Provide the [x, y] coordinate of the cell's center where the given text is located.  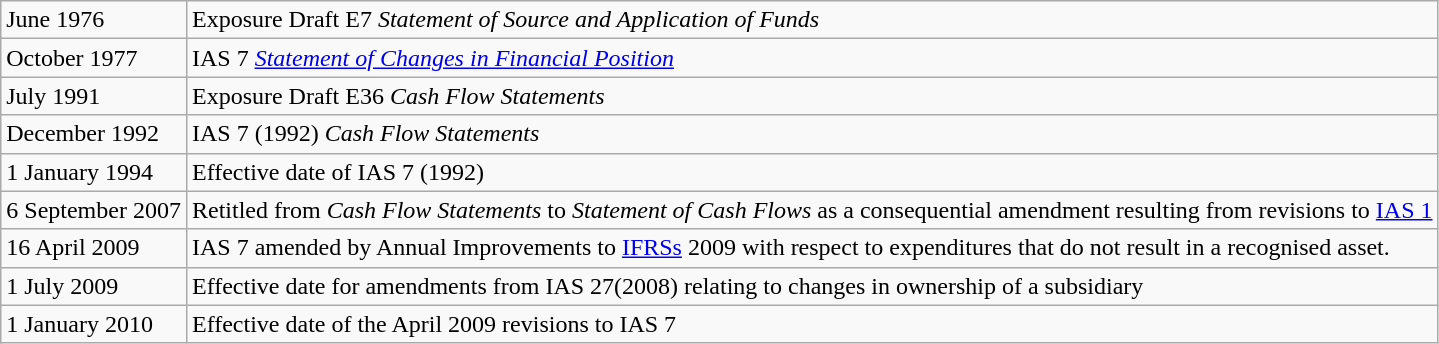
IAS 7 amended by Annual Improvements to IFRSs 2009 with respect to expenditures that do not result in a recognised asset. [812, 248]
December 1992 [94, 134]
1 January 1994 [94, 172]
June 1976 [94, 20]
1 July 2009 [94, 286]
IAS 7 (1992) Cash Flow Statements [812, 134]
16 April 2009 [94, 248]
Retitled from Cash Flow Statements to Statement of Cash Flows as a consequential amendment resulting from revisions to IAS 1 [812, 210]
Exposure Draft E36 Cash Flow Statements [812, 96]
Effective date for amendments from IAS 27(2008) relating to changes in ownership of a subsidiary [812, 286]
Effective date of the April 2009 revisions to IAS 7 [812, 324]
Exposure Draft E7 Statement of Source and Application of Funds [812, 20]
IAS 7 Statement of Changes in Financial Position [812, 58]
Effective date of IAS 7 (1992) [812, 172]
July 1991 [94, 96]
October 1977 [94, 58]
6 September 2007 [94, 210]
1 January 2010 [94, 324]
